Pinpoint the cell where the given text exists, returning its [x, y] midpoint coordinate. 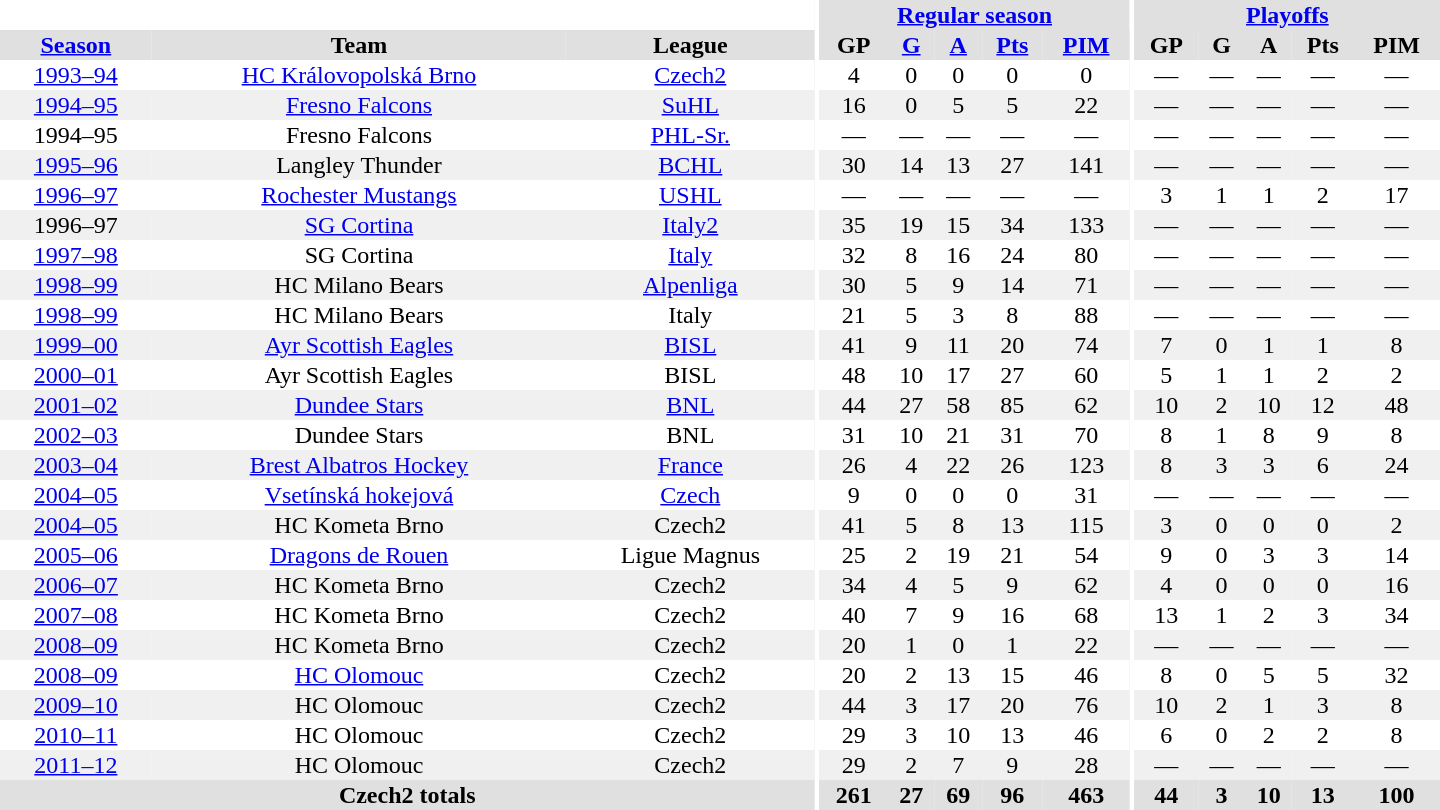
Ligue Magnus [690, 555]
2001–02 [76, 405]
Italy2 [690, 225]
2005–06 [76, 555]
2002–03 [76, 435]
100 [1396, 795]
80 [1086, 255]
Czech2 totals [407, 795]
2010–11 [76, 735]
2003–04 [76, 465]
58 [958, 405]
1999–00 [76, 345]
1997–98 [76, 255]
85 [1012, 405]
35 [854, 225]
1995–96 [76, 165]
BCHL [690, 165]
54 [1086, 555]
Vsetínská hokejová [359, 495]
60 [1086, 375]
Czech [690, 495]
76 [1086, 705]
68 [1086, 615]
25 [854, 555]
2009–10 [76, 705]
96 [1012, 795]
Season [76, 45]
261 [854, 795]
PHL-Sr. [690, 135]
SuHL [690, 105]
88 [1086, 315]
Playoffs [1288, 15]
League [690, 45]
123 [1086, 465]
69 [958, 795]
71 [1086, 285]
463 [1086, 795]
2000–01 [76, 375]
Langley Thunder [359, 165]
70 [1086, 435]
11 [958, 345]
2007–08 [76, 615]
74 [1086, 345]
2011–12 [76, 765]
France [690, 465]
28 [1086, 765]
Team [359, 45]
115 [1086, 525]
Regular season [975, 15]
40 [854, 615]
USHL [690, 195]
Brest Albatros Hockey [359, 465]
12 [1322, 405]
Alpenliga [690, 285]
141 [1086, 165]
1993–94 [76, 75]
HC Královopolská Brno [359, 75]
Rochester Mustangs [359, 195]
Dragons de Rouen [359, 555]
2006–07 [76, 585]
133 [1086, 225]
